Return the [X, Y] coordinate for the center point of the cell that contains the specified text.  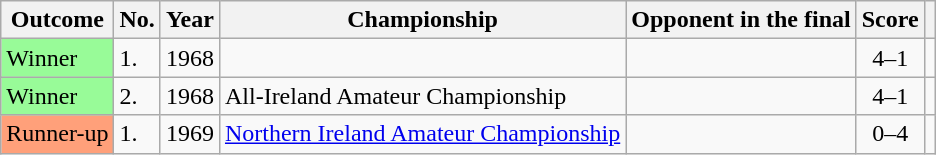
0–4 [890, 134]
Outcome [58, 20]
Score [890, 20]
All-Ireland Amateur Championship [422, 96]
2. [137, 96]
Year [190, 20]
Championship [422, 20]
1969 [190, 134]
Opponent in the final [741, 20]
No. [137, 20]
Runner-up [58, 134]
Northern Ireland Amateur Championship [422, 134]
